For the text-containing cell, return its midpoint in (x, y) coordinate format. 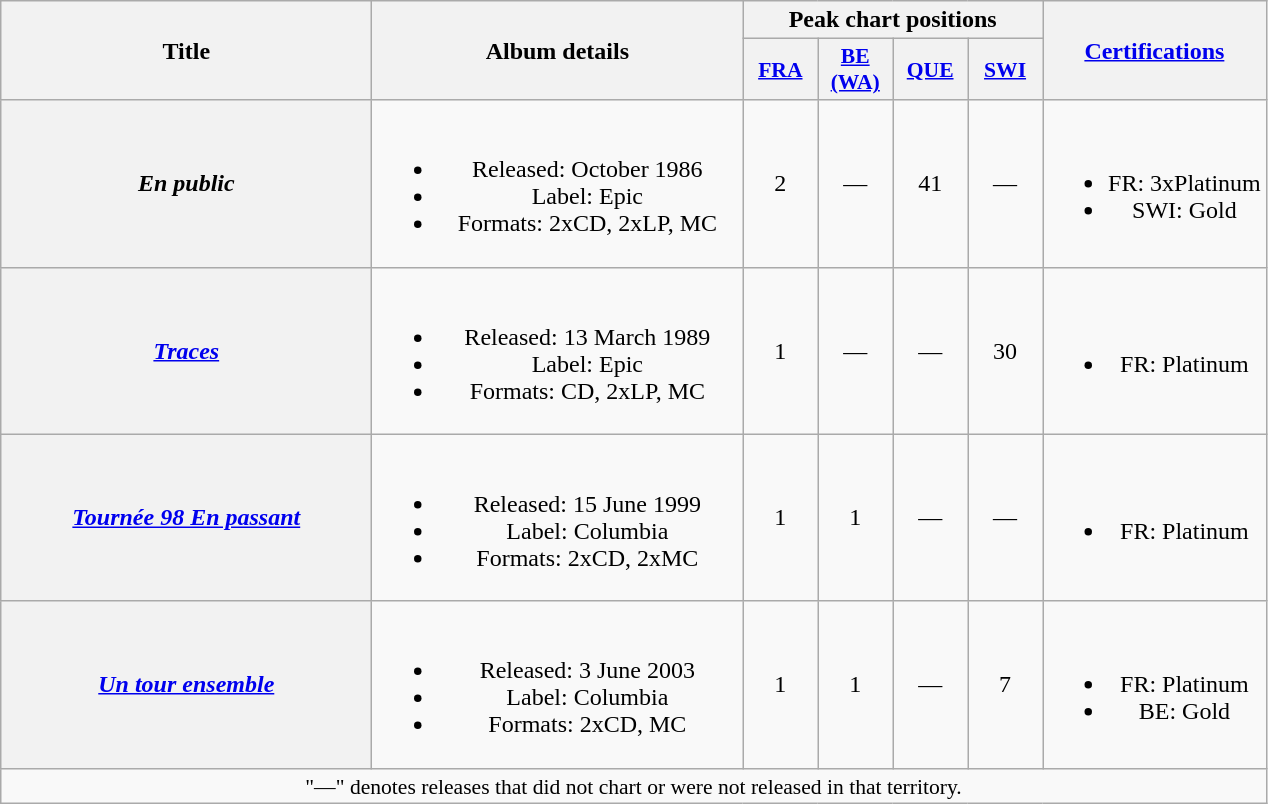
"—" denotes releases that did not chart or were not released in that territory. (634, 786)
Certifications (1154, 50)
Released: October 1986Label: EpicFormats: 2xCD, 2xLP, MC (558, 184)
Tournée 98 En passant (186, 518)
Title (186, 50)
SWI (1006, 70)
Traces (186, 350)
7 (1006, 684)
Album details (558, 50)
FRA (780, 70)
41 (930, 184)
Peak chart positions (893, 20)
En public (186, 184)
Released: 13 March 1989Label: EpicFormats: CD, 2xLP, MC (558, 350)
FR: PlatinumBE: Gold (1154, 684)
Released: 3 June 2003Label: ColumbiaFormats: 2xCD, MC (558, 684)
Un tour ensemble (186, 684)
BE (WA) (856, 70)
2 (780, 184)
QUE (930, 70)
FR: 3xPlatinumSWI: Gold (1154, 184)
30 (1006, 350)
Released: 15 June 1999Label: ColumbiaFormats: 2xCD, 2xMC (558, 518)
